Find where the given text appears and provide that cell's center as [X, Y] coordinate. 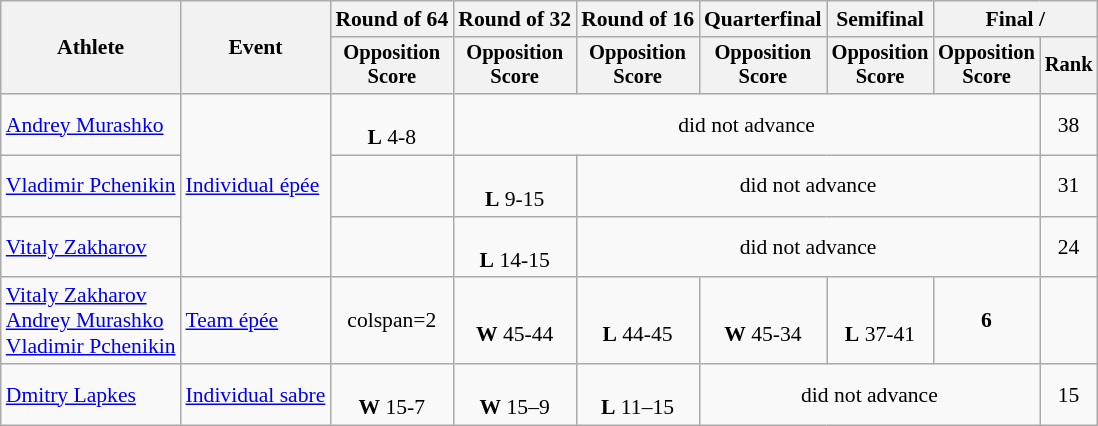
W 45-44 [514, 322]
L 11–15 [638, 394]
Individual épée [256, 186]
Round of 16 [638, 19]
31 [1069, 186]
W 45-34 [763, 322]
38 [1069, 124]
L 37-41 [880, 322]
Vitaly Zakharov [91, 248]
Final / [1015, 19]
L 9-15 [514, 186]
L 4-8 [392, 124]
W 15-7 [392, 394]
24 [1069, 248]
W 15–9 [514, 394]
L 44-45 [638, 322]
colspan=2 [392, 322]
Quarterfinal [763, 19]
Rank [1069, 66]
Andrey Murashko [91, 124]
L 14-15 [514, 248]
Round of 32 [514, 19]
Round of 64 [392, 19]
15 [1069, 394]
Dmitry Lapkes [91, 394]
Vitaly ZakharovAndrey MurashkoVladimir Pchenikin [91, 322]
Team épée [256, 322]
Vladimir Pchenikin [91, 186]
Semifinal [880, 19]
Individual sabre [256, 394]
Athlete [91, 48]
Event [256, 48]
6 [986, 322]
